Return (X, Y) of the center of cell containing provided text 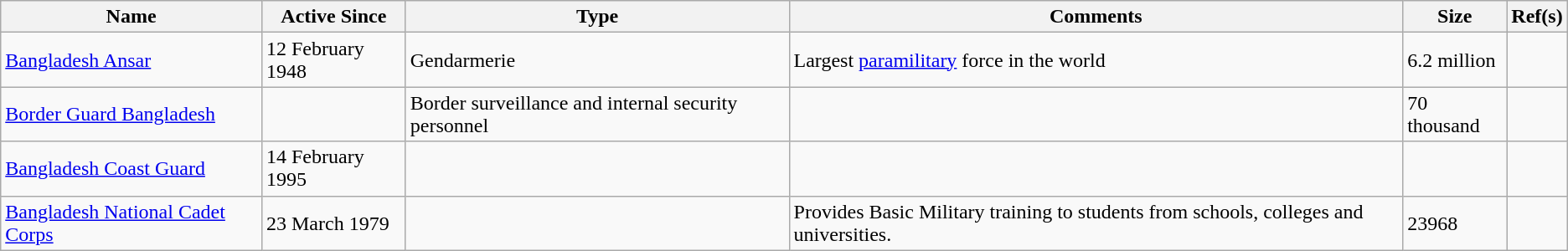
14 February 1995 (333, 169)
23 March 1979 (333, 223)
Active Since (333, 17)
6.2 million (1455, 60)
Bangladesh National Cadet Corps (132, 223)
Name (132, 17)
70 thousand (1455, 114)
Size (1455, 17)
Gendarmerie (597, 60)
Border surveillance and internal security personnel (597, 114)
Largest paramilitary force in the world (1096, 60)
Ref(s) (1537, 17)
Bangladesh Ansar (132, 60)
12 February 1948 (333, 60)
Type (597, 17)
Comments (1096, 17)
Bangladesh Coast Guard (132, 169)
Border Guard Bangladesh (132, 114)
23968 (1455, 223)
Provides Basic Military training to students from schools, colleges and universities. (1096, 223)
